Extract the [X, Y] coordinate from the center of the cell holding the provided text.  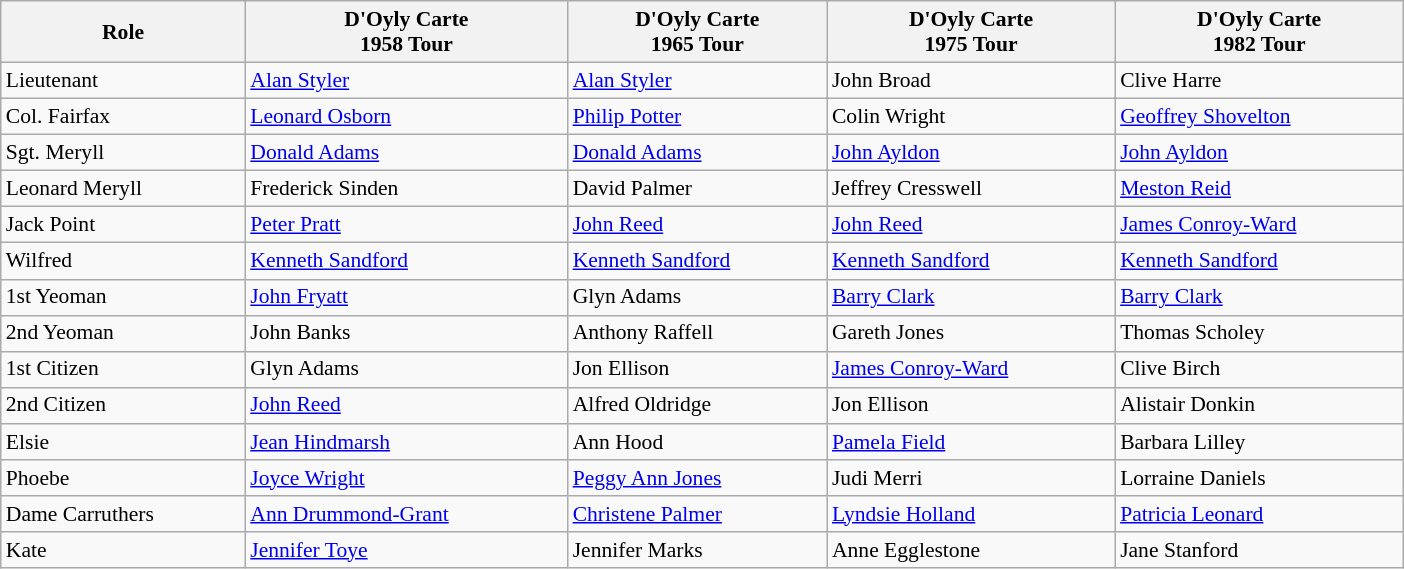
Gareth Jones [971, 333]
Alistair Donkin [1259, 406]
Clive Birch [1259, 369]
Ann Hood [698, 442]
Anne Egglestone [971, 550]
Pamela Field [971, 442]
D'Oyly Carte1982 Tour [1259, 32]
Peggy Ann Jones [698, 478]
Col. Fairfax [123, 117]
Barbara Lilley [1259, 442]
Colin Wright [971, 117]
Patricia Leonard [1259, 514]
Phoebe [123, 478]
D'Oyly Carte1958 Tour [406, 32]
Leonard Meryll [123, 189]
Thomas Scholey [1259, 333]
Jeffrey Cresswell [971, 189]
John Banks [406, 333]
Lyndsie Holland [971, 514]
1st Yeoman [123, 297]
Judi Merri [971, 478]
Ann Drummond-Grant [406, 514]
Jane Stanford [1259, 550]
Wilfred [123, 261]
David Palmer [698, 189]
2nd Yeoman [123, 333]
Joyce Wright [406, 478]
Sgt. Meryll [123, 153]
Lorraine Daniels [1259, 478]
Christene Palmer [698, 514]
Philip Potter [698, 117]
Kate [123, 550]
Alfred Oldridge [698, 406]
Jennifer Toye [406, 550]
Role [123, 32]
Peter Pratt [406, 225]
Jack Point [123, 225]
Elsie [123, 442]
D'Oyly Carte1975 Tour [971, 32]
Frederick Sinden [406, 189]
D'Oyly Carte1965 Tour [698, 32]
Jennifer Marks [698, 550]
John Broad [971, 81]
Leonard Osborn [406, 117]
Lieutenant [123, 81]
2nd Citizen [123, 406]
1st Citizen [123, 369]
Jean Hindmarsh [406, 442]
John Fryatt [406, 297]
Dame Carruthers [123, 514]
Clive Harre [1259, 81]
Meston Reid [1259, 189]
Anthony Raffell [698, 333]
Geoffrey Shovelton [1259, 117]
